Detect which cell encompasses the target text, then output its [x, y] center coordinate. 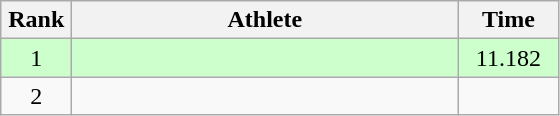
Time [508, 20]
11.182 [508, 58]
1 [36, 58]
2 [36, 96]
Rank [36, 20]
Athlete [265, 20]
